For the text-containing cell, return its midpoint in (X, Y) coordinate format. 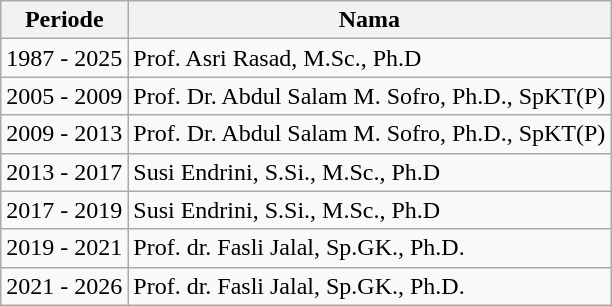
Prof. Asri Rasad, M.Sc., Ph.D (370, 58)
2005 - 2009 (64, 96)
2019 - 2021 (64, 248)
2013 - 2017 (64, 172)
Nama (370, 20)
2017 - 2019 (64, 210)
2021 - 2026 (64, 286)
2009 - 2013 (64, 134)
Periode (64, 20)
1987 - 2025 (64, 58)
